Determine the (x, y) coordinate at the center of the cell enclosing the given text.  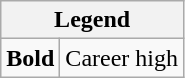
Career high (122, 58)
Bold (30, 58)
Legend (92, 20)
